Find where the given text appears and provide that cell's center as (X, Y) coordinate. 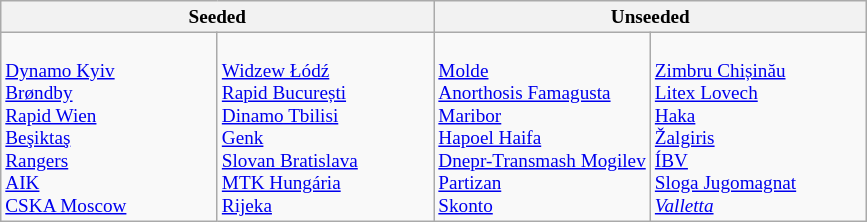
Molde Anorthosis Famagusta Maribor Hapoel Haifa Dnepr-Transmash Mogilev Partizan Skonto (542, 126)
Unseeded (650, 17)
Seeded (218, 17)
Widzew Łódź Rapid București Dinamo Tbilisi Genk Slovan Bratislava MTK Hungária Rijeka (326, 126)
Dynamo Kyiv Brøndby Rapid Wien Beşiktaş Rangers AIK CSKA Moscow (110, 126)
Zimbru Chișinău Litex Lovech Haka Žalgiris ÍBV Sloga Jugomagnat Valletta (758, 126)
